Output the [x, y] coordinate of the center of the cell containing the given text.  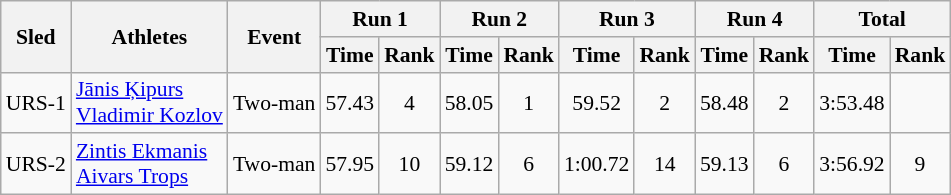
59.13 [724, 164]
57.95 [350, 164]
Zintis EkmanisAivars Trops [150, 164]
Sled [36, 36]
3:56.92 [852, 164]
14 [664, 164]
Total [882, 19]
Run 3 [627, 19]
Event [274, 36]
1:00.72 [596, 164]
10 [410, 164]
59.52 [596, 102]
Run 4 [754, 19]
57.43 [350, 102]
9 [920, 164]
4 [410, 102]
URS-1 [36, 102]
58.05 [470, 102]
Run 1 [380, 19]
3:53.48 [852, 102]
58.48 [724, 102]
1 [528, 102]
Jānis ĶipursVladimir Kozlov [150, 102]
Run 2 [500, 19]
Athletes [150, 36]
59.12 [470, 164]
URS-2 [36, 164]
